Locate the cell with the specified text and output its (X, Y) center coordinate. 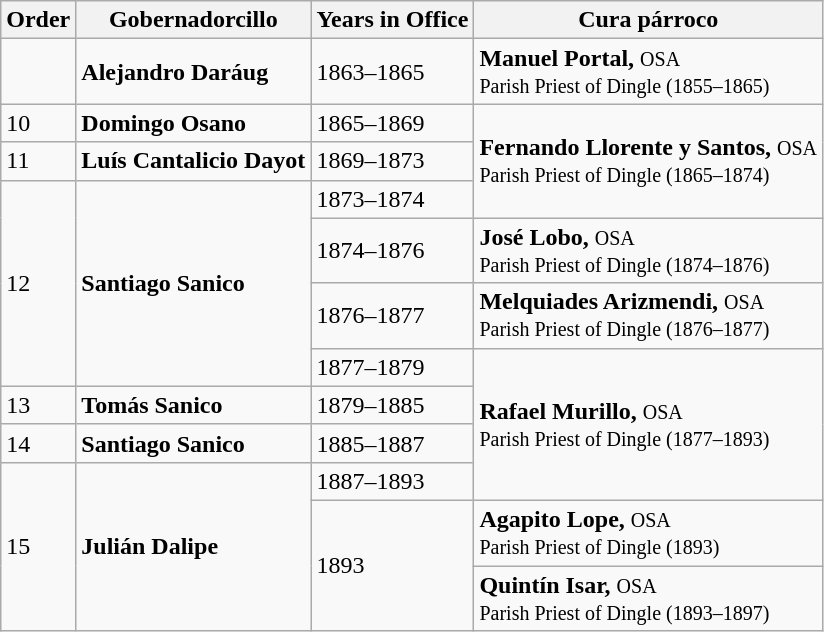
Rafael Murillo, OSAParish Priest of Dingle (1877–1893) (648, 424)
Years in Office (392, 20)
1877–1879 (392, 367)
Melquiades Arizmendi, OSAParish Priest of Dingle (1876–1877) (648, 316)
Cura párroco (648, 20)
15 (38, 546)
Julián Dalipe (194, 546)
Quintín Isar, OSAParish Priest of Dingle (1893–1897) (648, 598)
Domingo Osano (194, 123)
12 (38, 283)
13 (38, 405)
1876–1877 (392, 316)
Gobernadorcillo (194, 20)
1885–1887 (392, 443)
14 (38, 443)
Agapito Lope, OSAParish Priest of Dingle (1893) (648, 532)
1873–1874 (392, 199)
José Lobo, OSAParish Priest of Dingle (1874–1876) (648, 250)
Luís Cantalicio Dayot (194, 161)
1863–1865 (392, 72)
Tomás Sanico (194, 405)
Order (38, 20)
1887–1893 (392, 481)
11 (38, 161)
1879–1885 (392, 405)
1865–1869 (392, 123)
1874–1876 (392, 250)
Manuel Portal, OSAParish Priest of Dingle (1855–1865) (648, 72)
10 (38, 123)
1893 (392, 565)
Alejandro Daráug (194, 72)
Fernando Llorente y Santos, OSAParish Priest of Dingle (1865–1874) (648, 161)
1869–1873 (392, 161)
